Find where the given text appears and provide that cell's center as [x, y] coordinate. 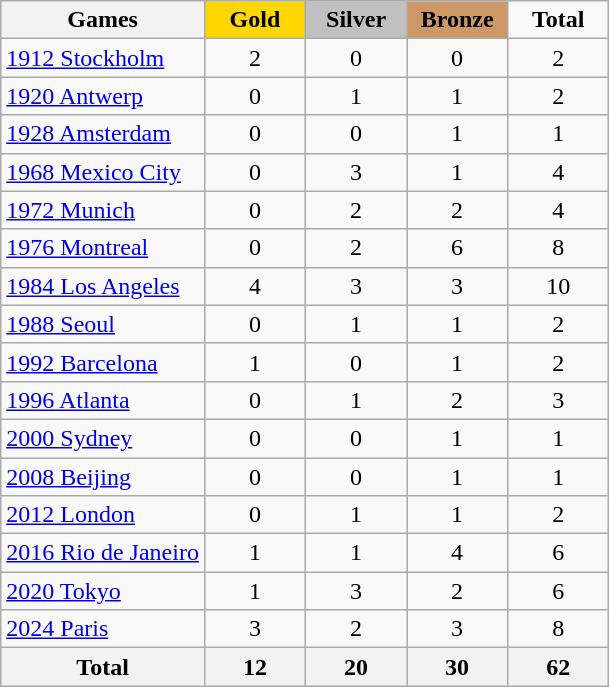
20 [356, 667]
2012 London [103, 515]
2016 Rio de Janeiro [103, 553]
2024 Paris [103, 629]
1972 Munich [103, 210]
Games [103, 20]
2000 Sydney [103, 438]
62 [558, 667]
2020 Tokyo [103, 591]
1996 Atlanta [103, 400]
10 [558, 286]
1988 Seoul [103, 324]
1984 Los Angeles [103, 286]
Silver [356, 20]
2008 Beijing [103, 477]
1920 Antwerp [103, 96]
1968 Mexico City [103, 172]
12 [254, 667]
30 [458, 667]
1912 Stockholm [103, 58]
1976 Montreal [103, 248]
Gold [254, 20]
Bronze [458, 20]
1992 Barcelona [103, 362]
1928 Amsterdam [103, 134]
